Detect which cell encompasses the target text, then output its [x, y] center coordinate. 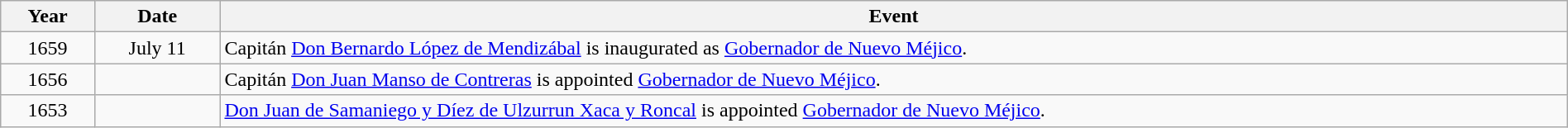
Capitán Don Juan Manso de Contreras is appointed Gobernador de Nuevo Méjico. [893, 79]
July 11 [157, 48]
Date [157, 17]
Year [48, 17]
1659 [48, 48]
1656 [48, 79]
Event [893, 17]
Don Juan de Samaniego y Díez de Ulzurrun Xaca y Roncal is appointed Gobernador de Nuevo Méjico. [893, 111]
1653 [48, 111]
Capitán Don Bernardo López de Mendizábal is inaugurated as Gobernador de Nuevo Méjico. [893, 48]
